Pinpoint the cell where the given text exists, returning its (X, Y) midpoint coordinate. 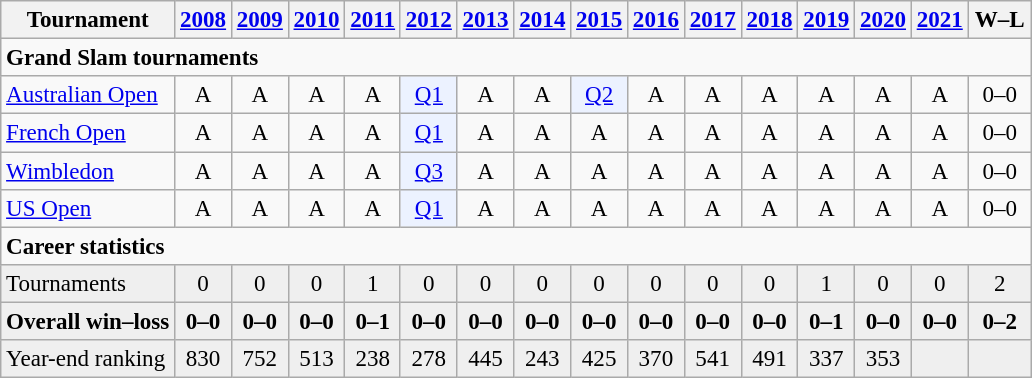
830 (204, 359)
Australian Open (88, 95)
491 (770, 359)
752 (260, 359)
2019 (826, 20)
541 (712, 359)
2011 (373, 20)
2012 (428, 20)
2 (1000, 284)
2014 (542, 20)
Overall win–loss (88, 322)
French Open (88, 133)
Q3 (428, 171)
2013 (486, 20)
238 (373, 359)
2009 (260, 20)
Tournaments (88, 284)
513 (316, 359)
W–L (1000, 20)
370 (656, 359)
2010 (316, 20)
278 (428, 359)
Year-end ranking (88, 359)
2017 (712, 20)
445 (486, 359)
2018 (770, 20)
425 (600, 359)
337 (826, 359)
2016 (656, 20)
Tournament (88, 20)
Grand Slam tournaments (516, 58)
0–2 (1000, 322)
353 (884, 359)
Wimbledon (88, 171)
2015 (600, 20)
2008 (204, 20)
Career statistics (516, 246)
US Open (88, 209)
243 (542, 359)
2020 (884, 20)
2021 (940, 20)
Q2 (600, 95)
